Detect which cell encompasses the target text, then output its (x, y) center coordinate. 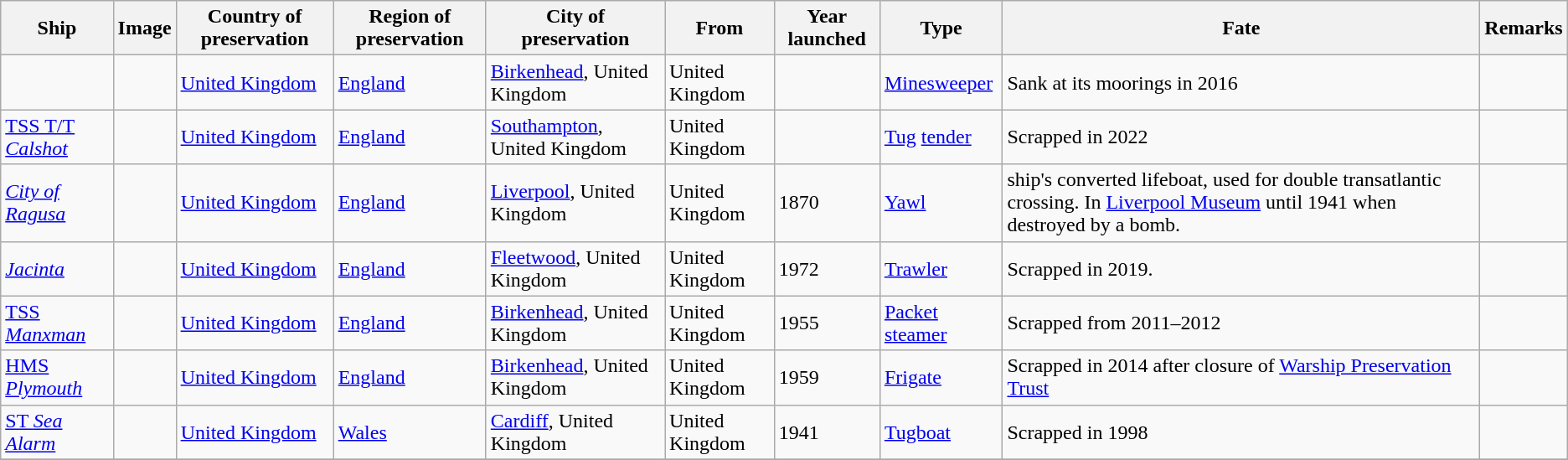
Tugboat (941, 432)
Wales (410, 432)
ST Sea Alarm (57, 432)
Tug tender (941, 137)
Cardiff, United Kingdom (575, 432)
TSS Manxman (57, 323)
Region of preservation (410, 28)
Scrapped in 2014 after closure of Warship Preservation Trust (1241, 377)
Scrapped in 2022 (1241, 137)
Type (941, 28)
1870 (827, 203)
Southampton, United Kingdom (575, 137)
Scrapped in 1998 (1241, 432)
Frigate (941, 377)
Sank at its moorings in 2016 (1241, 82)
Image (144, 28)
Yawl (941, 203)
Jacinta (57, 268)
City of Ragusa (57, 203)
Remarks (1524, 28)
Minesweeper (941, 82)
Ship (57, 28)
From (720, 28)
Trawler (941, 268)
ship's converted lifeboat, used for double transatlantic crossing. In Liverpool Museum until 1941 when destroyed by a bomb. (1241, 203)
Packet steamer (941, 323)
Fate (1241, 28)
HMS Plymouth (57, 377)
1972 (827, 268)
Liverpool, United Kingdom (575, 203)
City of preservation (575, 28)
Scrapped in 2019. (1241, 268)
Scrapped from 2011–2012 (1241, 323)
1941 (827, 432)
1955 (827, 323)
Fleetwood, United Kingdom (575, 268)
Year launched (827, 28)
TSS T/T Calshot (57, 137)
Country of preservation (255, 28)
1959 (827, 377)
